Return [X, Y] of the center of cell containing provided text 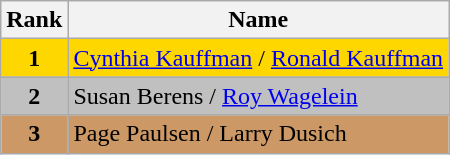
Susan Berens / Roy Wagelein [258, 96]
Name [258, 20]
1 [34, 58]
Rank [34, 20]
2 [34, 96]
Page Paulsen / Larry Dusich [258, 134]
3 [34, 134]
Cynthia Kauffman / Ronald Kauffman [258, 58]
